Output the (X, Y) coordinate of the center of the cell containing the given text.  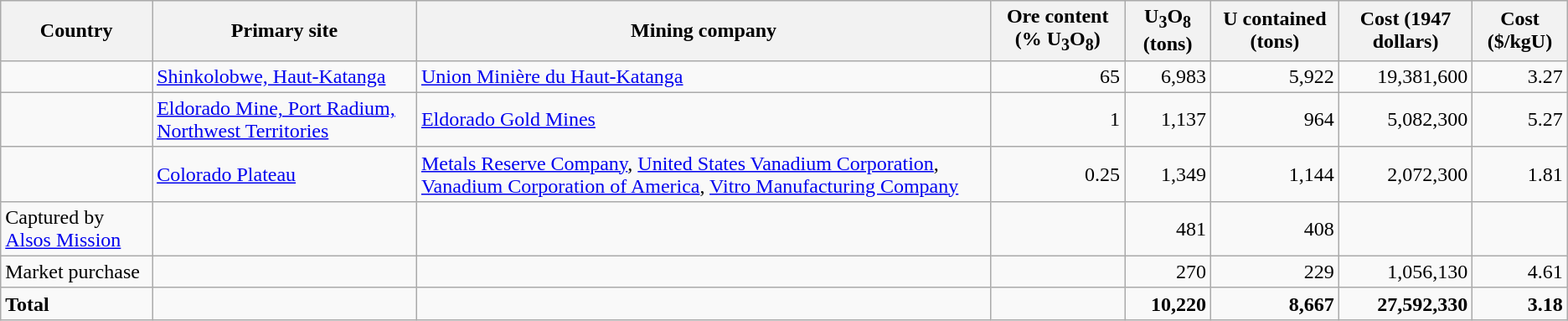
Union Minière du Haut-Katanga (704, 76)
U3O8 (tons) (1168, 30)
5,922 (1275, 76)
2,072,300 (1406, 174)
1,144 (1275, 174)
Eldorado Gold Mines (704, 119)
1,349 (1168, 174)
10,220 (1168, 303)
Shinkolobwe, Haut-Katanga (285, 76)
270 (1168, 272)
3.18 (1519, 303)
Metals Reserve Company, United States Vanadium Corporation, Vanadium Corporation of America, Vitro Manufacturing Company (704, 174)
Mining company (704, 30)
Eldorado Mine, Port Radium, Northwest Territories (285, 119)
964 (1275, 119)
1.81 (1519, 174)
4.61 (1519, 272)
65 (1058, 76)
1,137 (1168, 119)
5,082,300 (1406, 119)
19,381,600 (1406, 76)
U contained (tons) (1275, 30)
3.27 (1519, 76)
27,592,330 (1406, 303)
0.25 (1058, 174)
481 (1168, 228)
Cost ($/kgU) (1519, 30)
Cost (1947 dollars) (1406, 30)
6,983 (1168, 76)
Colorado Plateau (285, 174)
8,667 (1275, 303)
229 (1275, 272)
Primary site (285, 30)
1 (1058, 119)
Captured by Alsos Mission (77, 228)
Total (77, 303)
1,056,130 (1406, 272)
Country (77, 30)
Ore content (% U3O8) (1058, 30)
5.27 (1519, 119)
Market purchase (77, 272)
408 (1275, 228)
